Detect which cell encompasses the target text, then output its [x, y] center coordinate. 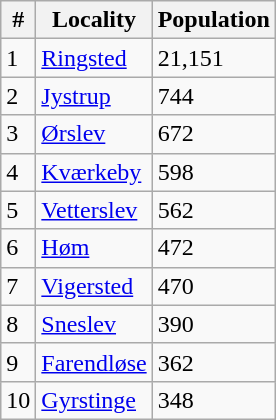
6 [18, 248]
Høm [94, 248]
3 [18, 134]
598 [214, 172]
5 [18, 210]
Ringsted [94, 58]
10 [18, 400]
1 [18, 58]
# [18, 20]
672 [214, 134]
Vigersted [94, 286]
Jystrup [94, 96]
21,151 [214, 58]
8 [18, 324]
470 [214, 286]
2 [18, 96]
744 [214, 96]
Population [214, 20]
Ørslev [94, 134]
348 [214, 400]
4 [18, 172]
9 [18, 362]
7 [18, 286]
Kværkeby [94, 172]
Farendløse [94, 362]
562 [214, 210]
Sneslev [94, 324]
362 [214, 362]
Gyrstinge [94, 400]
Vetterslev [94, 210]
472 [214, 248]
390 [214, 324]
Locality [94, 20]
